Determine the (X, Y) coordinate at the center of the cell enclosing the given text.  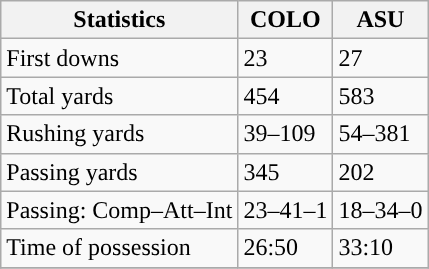
454 (286, 96)
27 (380, 58)
39–109 (286, 134)
Total yards (120, 96)
COLO (286, 20)
33:10 (380, 248)
54–381 (380, 134)
Passing yards (120, 172)
26:50 (286, 248)
583 (380, 96)
23–41–1 (286, 210)
202 (380, 172)
ASU (380, 20)
Rushing yards (120, 134)
Time of possession (120, 248)
Statistics (120, 20)
18–34–0 (380, 210)
23 (286, 58)
345 (286, 172)
Passing: Comp–Att–Int (120, 210)
First downs (120, 58)
